Return (x, y) of the center of cell containing provided text 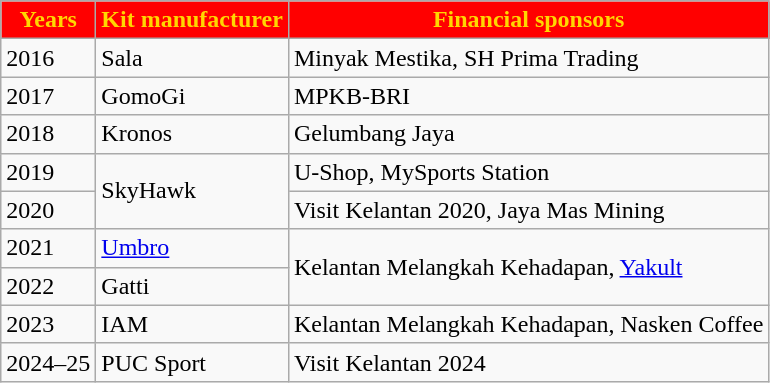
Kelantan Melangkah Kehadapan, Yakult (528, 267)
Minyak Mestika, SH Prima Trading (528, 58)
IAM (192, 324)
Kelantan Melangkah Kehadapan, Nasken Coffee (528, 324)
SkyHawk (192, 191)
PUC Sport (192, 362)
Years (48, 20)
Gelumbang Jaya (528, 134)
Kronos (192, 134)
2016 (48, 58)
Gatti (192, 286)
2023 (48, 324)
2022 (48, 286)
Umbro (192, 248)
2019 (48, 172)
GomoGi (192, 96)
2017 (48, 96)
2020 (48, 210)
2018 (48, 134)
U-Shop, MySports Station (528, 172)
Financial sponsors (528, 20)
2021 (48, 248)
Visit Kelantan 2024 (528, 362)
Kit manufacturer (192, 20)
Visit Kelantan 2020, Jaya Mas Mining (528, 210)
MPKB-BRI (528, 96)
2024–25 (48, 362)
Sala (192, 58)
